For the text-containing cell, return its midpoint in [x, y] coordinate format. 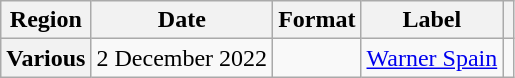
Format [317, 20]
Various [46, 58]
2 December 2022 [182, 58]
Warner Spain [432, 58]
Date [182, 20]
Region [46, 20]
Label [432, 20]
